Extract the [x, y] coordinate from the center of the cell holding the provided text.  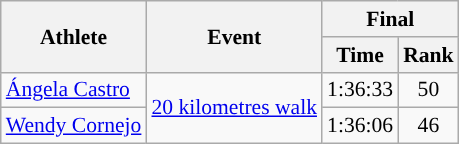
Wendy Cornejo [74, 126]
46 [428, 126]
Event [234, 36]
20 kilometres walk [234, 108]
Final [390, 19]
50 [428, 90]
1:36:33 [360, 90]
Time [360, 55]
Ángela Castro [74, 90]
Rank [428, 55]
1:36:06 [360, 126]
Athlete [74, 36]
